Provide the [x, y] coordinate of the cell's center where the given text is located.  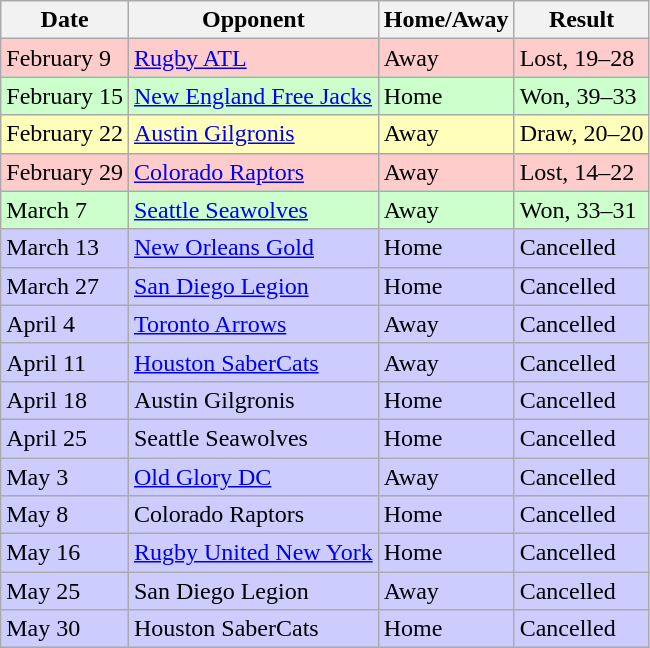
March 13 [65, 248]
Won, 33–31 [582, 210]
Date [65, 20]
Opponent [253, 20]
Result [582, 20]
March 7 [65, 210]
February 9 [65, 58]
Toronto Arrows [253, 324]
February 22 [65, 134]
April 4 [65, 324]
February 29 [65, 172]
May 8 [65, 515]
New England Free Jacks [253, 96]
May 25 [65, 591]
Old Glory DC [253, 477]
April 18 [65, 400]
Draw, 20–20 [582, 134]
May 30 [65, 629]
Lost, 14–22 [582, 172]
March 27 [65, 286]
Rugby United New York [253, 553]
May 16 [65, 553]
April 11 [65, 362]
Lost, 19–28 [582, 58]
Rugby ATL [253, 58]
New Orleans Gold [253, 248]
Won, 39–33 [582, 96]
February 15 [65, 96]
April 25 [65, 438]
May 3 [65, 477]
Home/Away [446, 20]
